For the text-containing cell, return its midpoint in [X, Y] coordinate format. 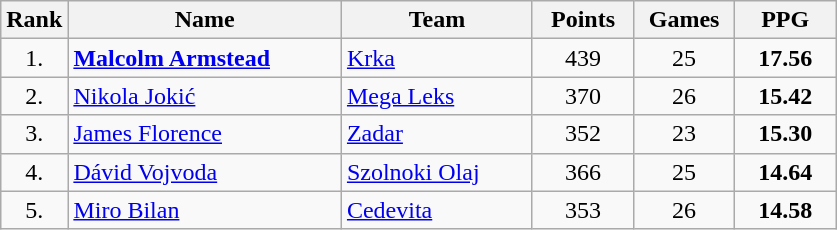
352 [582, 134]
370 [582, 96]
Zadar [436, 134]
Malcolm Armstead [205, 58]
4. [34, 172]
439 [582, 58]
Points [582, 20]
Dávid Vojvoda [205, 172]
14.64 [786, 172]
Rank [34, 20]
Miro Bilan [205, 210]
Cedevita [436, 210]
14.58 [786, 210]
James Florence [205, 134]
2. [34, 96]
15.42 [786, 96]
Krka [436, 58]
15.30 [786, 134]
Name [205, 20]
1. [34, 58]
Games [684, 20]
Mega Leks [436, 96]
23 [684, 134]
17.56 [786, 58]
353 [582, 210]
Szolnoki Olaj [436, 172]
Team [436, 20]
3. [34, 134]
Nikola Jokić [205, 96]
366 [582, 172]
PPG [786, 20]
5. [34, 210]
